Extract the [x, y] coordinate from the center of the cell holding the provided text.  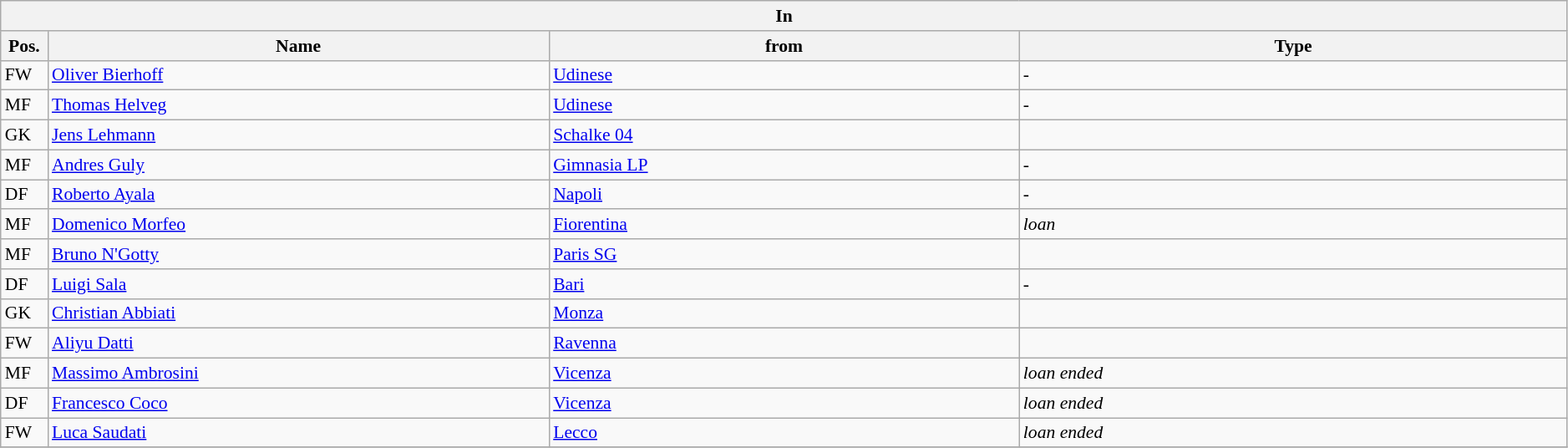
Bruno N'Gotty [298, 254]
In [784, 16]
Napoli [784, 195]
loan [1293, 225]
Ravenna [784, 344]
Name [298, 46]
Thomas Helveg [298, 105]
Massimo Ambrosini [298, 374]
Lecco [784, 433]
Paris SG [784, 254]
Aliyu Datti [298, 344]
Pos. [24, 46]
Oliver Bierhoff [298, 75]
Type [1293, 46]
Gimnasia LP [784, 165]
Bari [784, 284]
Schalke 04 [784, 135]
Monza [784, 313]
Luca Saudati [298, 433]
from [784, 46]
Domenico Morfeo [298, 225]
Roberto Ayala [298, 195]
Jens Lehmann [298, 135]
Christian Abbiati [298, 313]
Luigi Sala [298, 284]
Andres Guly [298, 165]
Francesco Coco [298, 403]
Fiorentina [784, 225]
